Return [x, y] of the center of cell containing provided text 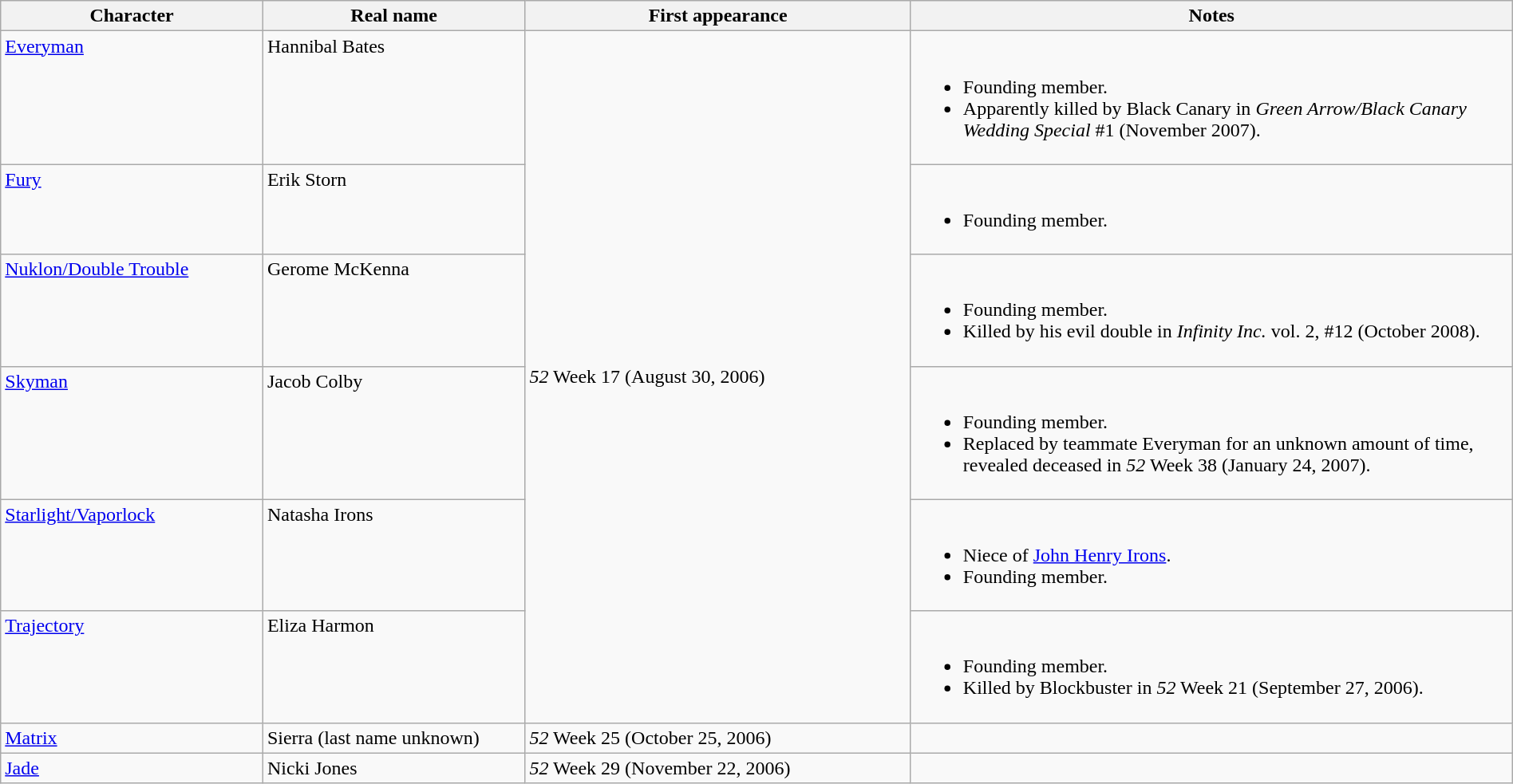
Jade [132, 768]
Erik Storn [394, 209]
Gerome McKenna [394, 310]
Everyman [132, 97]
Founding member.Killed by Blockbuster in 52 Week 21 (September 27, 2006). [1211, 667]
52 Week 29 (November 22, 2006) [718, 768]
Fury [132, 209]
Founding member. [1211, 209]
Sierra (last name unknown) [394, 738]
Jacob Colby [394, 432]
Skyman [132, 432]
Notes [1211, 16]
Matrix [132, 738]
Founding member.Killed by his evil double in Infinity Inc. vol. 2, #12 (October 2008). [1211, 310]
Trajectory [132, 667]
Starlight/Vaporlock [132, 555]
Character [132, 16]
Eliza Harmon [394, 667]
Nicki Jones [394, 768]
Hannibal Bates [394, 97]
First appearance [718, 16]
Founding member.Apparently killed by Black Canary in Green Arrow/Black Canary Wedding Special #1 (November 2007). [1211, 97]
Nuklon/Double Trouble [132, 310]
Natasha Irons [394, 555]
52 Week 17 (August 30, 2006) [718, 376]
52 Week 25 (October 25, 2006) [718, 738]
Real name [394, 16]
Founding member.Replaced by teammate Everyman for an unknown amount of time, revealed deceased in 52 Week 38 (January 24, 2007). [1211, 432]
Niece of John Henry Irons.Founding member. [1211, 555]
